Scan for the cell matching the given text and deliver its (x, y) coordinate at center. 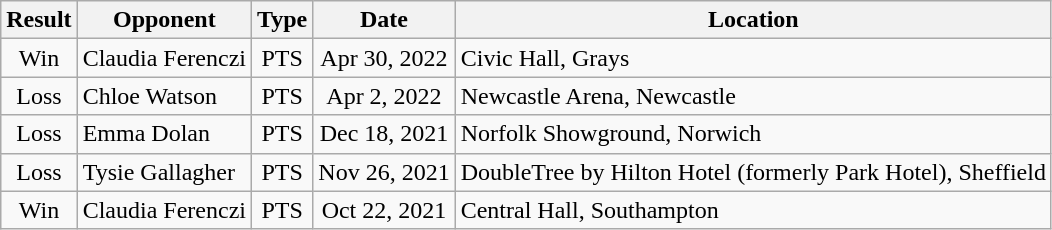
Date (384, 20)
Newcastle Arena, Newcastle (753, 96)
DoubleTree by Hilton Hotel (formerly Park Hotel), Sheffield (753, 172)
Emma Dolan (164, 134)
Apr 30, 2022 (384, 58)
Chloe Watson (164, 96)
Tysie Gallagher (164, 172)
Norfolk Showground, Norwich (753, 134)
Location (753, 20)
Central Hall, Southampton (753, 210)
Type (282, 20)
Civic Hall, Grays (753, 58)
Oct 22, 2021 (384, 210)
Nov 26, 2021 (384, 172)
Apr 2, 2022 (384, 96)
Result (39, 20)
Opponent (164, 20)
Dec 18, 2021 (384, 134)
